Capture the cell that displays the provided text and extract its [x, y] central coordinate. 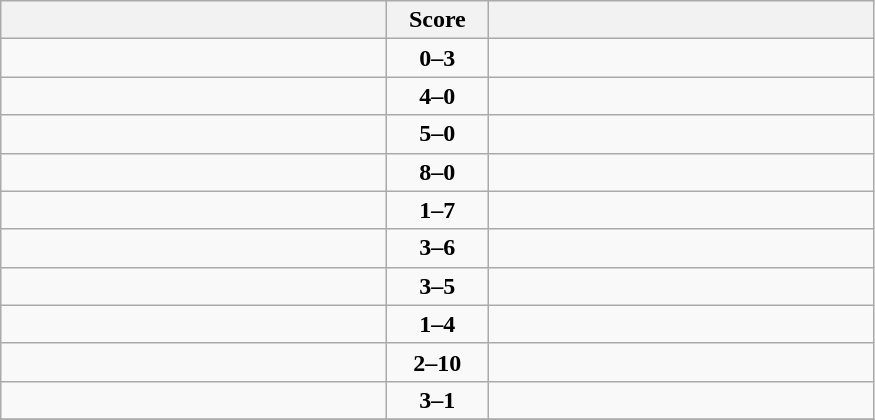
2–10 [438, 362]
Score [438, 20]
0–3 [438, 58]
5–0 [438, 134]
4–0 [438, 96]
3–5 [438, 286]
3–1 [438, 400]
3–6 [438, 248]
1–4 [438, 324]
8–0 [438, 172]
1–7 [438, 210]
